Provide the [x, y] coordinate of the cell's center where the given text is located.  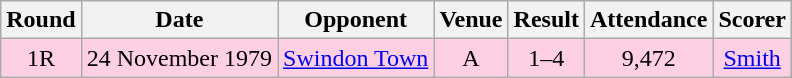
Date [179, 20]
9,472 [648, 58]
Attendance [648, 20]
Result [546, 20]
24 November 1979 [179, 58]
A [471, 58]
Smith [752, 58]
1–4 [546, 58]
Venue [471, 20]
1R [41, 58]
Swindon Town [356, 58]
Round [41, 20]
Scorer [752, 20]
Opponent [356, 20]
